Determine the (x, y) coordinate at the center of the cell enclosing the given text.  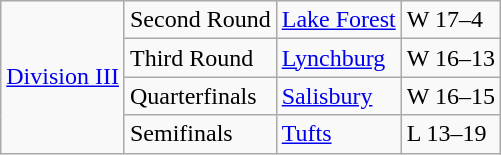
Division III (63, 77)
W 16–15 (450, 96)
Salisbury (338, 96)
Semifinals (200, 134)
Lake Forest (338, 20)
Second Round (200, 20)
L 13–19 (450, 134)
Lynchburg (338, 58)
Tufts (338, 134)
W 17–4 (450, 20)
Third Round (200, 58)
Quarterfinals (200, 96)
W 16–13 (450, 58)
